Capture the cell that displays the provided text and extract its (X, Y) central coordinate. 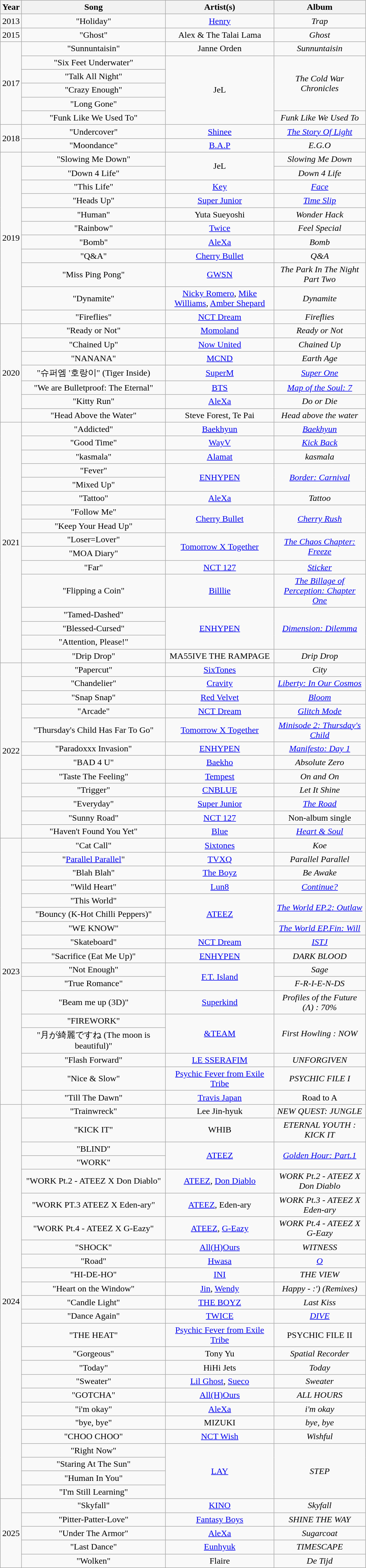
The Road (320, 804)
2025 (11, 1533)
"Loser=Lover" (94, 540)
Earth Age (320, 358)
Spatial Recorder (320, 1353)
"Nice & Slow" (94, 1079)
"Cat Call" (94, 845)
"BLIND" (94, 1149)
"BAD 4 U" (94, 762)
Parallel Parallel (320, 859)
LE SSERAFIM (220, 1060)
Wishful (320, 1437)
"Parallel Parallel" (94, 859)
"Paradoxxx Invasion" (94, 748)
"Dance Again" (94, 1316)
"WORK" (94, 1163)
"Flipping a Coin" (94, 591)
Trap (320, 21)
"Q&A" (94, 256)
Face (320, 187)
"Thursday's Child Has Far To Go" (94, 730)
"Moondance" (94, 145)
"WE KNOW" (94, 928)
"Ghost" (94, 35)
Happy - :') (Remixes) (320, 1289)
"Kitty Run" (94, 401)
Slowing Me Down (320, 159)
Border: Carnival (320, 477)
DIVE (320, 1316)
HiHi Jets (220, 1367)
"Talk All Night" (94, 76)
"Keep Your Head Up" (94, 526)
Manifesto: Day 1 (320, 748)
2023 (11, 971)
"슈퍼엠 '호랑이" (Tiger Inside) (94, 373)
WORK Pt.4 - ATEEZ X G-Eazy (320, 1228)
"MOA Diary" (94, 554)
"Far" (94, 567)
"True Romance" (94, 983)
MA55IVE THE RAMPAGE (220, 656)
"Blessed-Cursed" (94, 628)
Lun8 (220, 887)
Tattoo (320, 498)
MCND (220, 358)
"This Life" (94, 187)
"Not Enough" (94, 969)
NEW QUEST: JUNGLE (320, 1111)
Key (220, 187)
"Road" (94, 1261)
Ghost (320, 35)
Alamat (220, 457)
F-R-I-E-N-DS (320, 983)
"Follow Me" (94, 512)
O (320, 1261)
"Candle Light" (94, 1302)
THE VIEW (320, 1275)
Be Awake (320, 873)
ISTJ (320, 942)
"Sacrifice (Eat Me Up)" (94, 956)
Kick Back (320, 443)
Artist(s) (220, 7)
2013 (11, 21)
Skyfall (320, 1506)
"Sunnuntaisin" (94, 49)
ATEEZ, Eden-ary (220, 1205)
Sage (320, 969)
Sticker (320, 567)
Steve Forest, Te Pai (220, 415)
Momoland (220, 331)
2021 (11, 542)
Billlie (220, 591)
Twice (220, 228)
Hwasa (220, 1261)
Sweater (320, 1381)
"Rainbow" (94, 228)
On and On (320, 776)
"Drip Drop" (94, 656)
"NANANA" (94, 358)
Year (11, 7)
"Six Feet Underwater" (94, 62)
B.A.P (220, 145)
Do or Die (320, 401)
"Flash Forward" (94, 1060)
Lil Ghost, Sueco (220, 1381)
The Park In The Night Part Two (320, 274)
"SHOCK" (94, 1247)
THE BOYZ (220, 1302)
Baekho (220, 762)
Let It Shine (320, 790)
i'm okay (320, 1409)
Song (94, 7)
First Howling : NOW (320, 1034)
Super One (320, 373)
The World EP.2: Outlaw (320, 907)
WayV (220, 443)
Album (320, 7)
kasmala (320, 457)
Feel Special (320, 228)
STEP (320, 1471)
Shinee (220, 131)
CNBLUE (220, 790)
"Today" (94, 1367)
The Cold War Chronicles (320, 83)
BTS (220, 388)
Non-album single (320, 818)
Profiles of the Future (Λ) : 70% (320, 1002)
"Fireflies" (94, 317)
"This World" (94, 901)
Jin, Wendy (220, 1289)
"Trainwreck" (94, 1111)
"Chained Up" (94, 344)
Dimension: Dilemma (320, 628)
"HI-DE-HO" (94, 1275)
"Right Now" (94, 1450)
INI (220, 1275)
"Holiday" (94, 21)
Red Velvet (220, 697)
"Heads Up" (94, 201)
Liberty: In Our Cosmos (320, 683)
F.T. Island (220, 976)
"kasmala" (94, 457)
Janne Orden (220, 49)
Ready or Not (320, 331)
Continue? (320, 887)
"Pitter-Patter-Love" (94, 1519)
2015 (11, 35)
E.G.O (320, 145)
"WORK Pt.2 - ATEEZ X Don Diablo" (94, 1181)
"I'm Still Learning" (94, 1492)
2018 (11, 138)
"Crazy Enough" (94, 90)
SHINE THE WAY (320, 1519)
Koe (320, 845)
&TEAM (220, 1034)
NCT Wish (220, 1437)
"Blah Blah" (94, 873)
"We are Bulletproof: The Eternal" (94, 388)
WORK Pt.2 - ATEEZ X Don Diablo (320, 1181)
Alex & The Talai Lama (220, 35)
DARK BLOOD (320, 956)
"Wolken" (94, 1561)
Minisode 2: Thursday's Child (320, 730)
"KICK IT" (94, 1130)
"Head Above the Water" (94, 415)
"Funk Like We Used To" (94, 118)
"Human" (94, 215)
"Trigger" (94, 790)
The Chaos Chapter: Freeze (320, 547)
Nicky Romero, Mike Williams, Amber Shepard (220, 298)
"Chandelier" (94, 683)
"Tamed-Dashed" (94, 614)
"Snap Snap" (94, 697)
Map of the Soul: 7 (320, 388)
The Billage of Perception: Chapter One (320, 591)
TIMESCAPE (320, 1547)
"Down 4 Life" (94, 173)
"Staring At The Sun" (94, 1464)
Sunnuntaisin (320, 49)
ETERNAL YOUTH : KICK IT (320, 1130)
"Taste The Feeling" (94, 776)
Time Slip (320, 201)
The World EP.Fin: Will (320, 928)
2024 (11, 1302)
"bye, bye" (94, 1423)
Tempest (220, 776)
SixTones (220, 670)
"Sweater" (94, 1381)
"Bomb" (94, 242)
"Attention, Please!" (94, 642)
"Haven't Found You Yet" (94, 832)
UNFORGIVEN (320, 1060)
WHIB (220, 1130)
MIZUKI (220, 1423)
"Papercut" (94, 670)
"Skateboard" (94, 942)
Travis Japan (220, 1097)
Golden Hour: Part.1 (320, 1156)
LAY (220, 1471)
Henry (220, 21)
"Ready or Not" (94, 331)
Glitch Mode (320, 711)
"Good Time" (94, 443)
"月が綺麗ですね (The moon is beautiful)" (94, 1041)
Bloom (320, 697)
Tony Yu (220, 1353)
Head above the water (320, 415)
KINO (220, 1506)
Q&A (320, 256)
Last Kiss (320, 1302)
"i'm okay" (94, 1409)
"Everyday" (94, 804)
Cravity (220, 683)
"Tattoo" (94, 498)
De Tijd (320, 1561)
"Arcade" (94, 711)
"Mixed Up" (94, 484)
Eunhyuk (220, 1547)
TWICE (220, 1316)
Wonder Hack (320, 215)
ATEEZ, Don Diablo (220, 1181)
"WORK PT.3 ATEEZ X Eden-ary" (94, 1205)
PSYCHIC FILE I (320, 1079)
ATEEZ, G-Eazy (220, 1228)
"Gorgeous" (94, 1353)
"CHOO CHOO" (94, 1437)
"Till The Dawn" (94, 1097)
Road to A (320, 1097)
2022 (11, 751)
"Human In You" (94, 1478)
ALL HOURS (320, 1395)
Today (320, 1367)
bye, bye (320, 1423)
2019 (11, 238)
"FIREWORK" (94, 1021)
Superkind (220, 1002)
Chained Up (320, 344)
GWSN (220, 274)
"Beam me up (3D)" (94, 1002)
"Wild Heart" (94, 887)
The Boyz (220, 873)
Blue (220, 832)
"Addicted" (94, 429)
"Long Gone" (94, 104)
SuperM (220, 373)
"Sunny Road" (94, 818)
Bomb (320, 242)
Cherry Rush (320, 519)
Fantasy Boys (220, 1519)
TVXQ (220, 859)
2020 (11, 373)
"GOTCHA" (94, 1395)
"WORK Pt.4 - ATEEZ X G-Eazy" (94, 1228)
Yuta Sueyoshi (220, 215)
The Story Of Light (320, 131)
PSYCHIC FILE II (320, 1335)
City (320, 670)
Flaire (220, 1561)
2017 (11, 83)
"Bouncy (K-Hot Chilli Peppers)" (94, 914)
Absolute Zero (320, 762)
Down 4 Life (320, 173)
Heart & Soul (320, 832)
Sixtones (220, 845)
Fireflies (320, 317)
Sugarcoat (320, 1533)
WITNESS (320, 1247)
Dynamite (320, 298)
"Heart on the Window" (94, 1289)
"Last Dance" (94, 1547)
"Slowing Me Down" (94, 159)
"THE HEAT" (94, 1335)
Now United (220, 344)
"Under The Armor" (94, 1533)
"Miss Ping Pong" (94, 274)
"Skyfall" (94, 1506)
Lee Jin-hyuk (220, 1111)
WORK Pt.3 - ATEEZ X Eden-ary (320, 1205)
"Dynamite" (94, 298)
Drip Drop (320, 656)
Funk Like We Used To (320, 118)
"Fever" (94, 470)
"Undercover" (94, 131)
